Provide the (X, Y) coordinate of the cell's center where the given text is located.  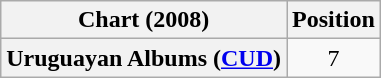
Position (334, 20)
Uruguayan Albums (CUD) (144, 58)
7 (334, 58)
Chart (2008) (144, 20)
